For the text-containing cell, return its midpoint in [x, y] coordinate format. 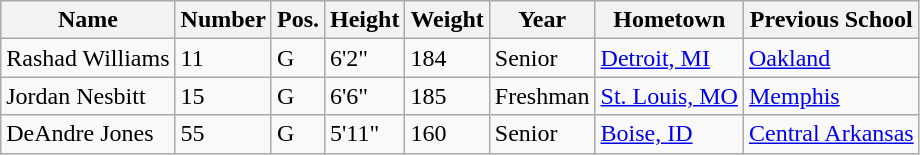
Pos. [298, 20]
Boise, ID [669, 134]
Year [542, 20]
55 [223, 134]
160 [447, 134]
Detroit, MI [669, 58]
St. Louis, MO [669, 96]
Weight [447, 20]
Jordan Nesbitt [88, 96]
Hometown [669, 20]
Name [88, 20]
5'11" [365, 134]
Previous School [831, 20]
Height [365, 20]
Freshman [542, 96]
Oakland [831, 58]
Central Arkansas [831, 134]
Memphis [831, 96]
184 [447, 58]
6'6" [365, 96]
6'2" [365, 58]
185 [447, 96]
15 [223, 96]
Rashad Williams [88, 58]
DeAndre Jones [88, 134]
11 [223, 58]
Number [223, 20]
